Return the (X, Y) coordinate for the center point of the cell that contains the specified text.  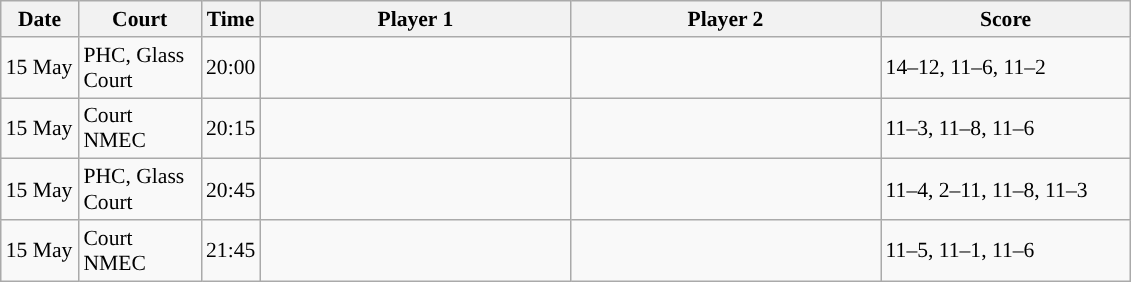
Date (40, 19)
20:00 (230, 68)
21:45 (230, 250)
11–5, 11–1, 11–6 (1006, 250)
Time (230, 19)
Court (140, 19)
Player 2 (725, 19)
11–4, 2–11, 11–8, 11–3 (1006, 190)
Score (1006, 19)
20:15 (230, 128)
11–3, 11–8, 11–6 (1006, 128)
Player 1 (415, 19)
14–12, 11–6, 11–2 (1006, 68)
20:45 (230, 190)
